Output the [x, y] coordinate of the center of the cell containing the given text.  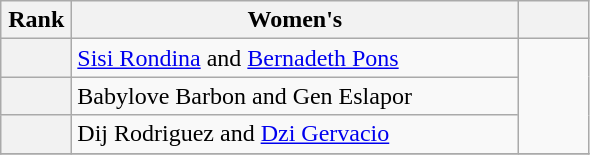
Sisi Rondina and Bernadeth Pons [295, 58]
Dij Rodriguez and Dzi Gervacio [295, 134]
Babylove Barbon and Gen Eslapor [295, 96]
Rank [36, 20]
Women's [295, 20]
